From the cell containing the given text, extract its center point as [X, Y] coordinate. 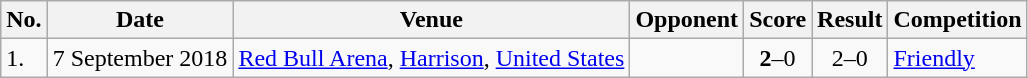
Result [850, 20]
Red Bull Arena, Harrison, United States [432, 58]
Friendly [958, 58]
No. [24, 20]
Opponent [687, 20]
Score [778, 20]
Venue [432, 20]
1. [24, 58]
Competition [958, 20]
7 September 2018 [140, 58]
Date [140, 20]
